Return [x, y] of the center of cell containing provided text 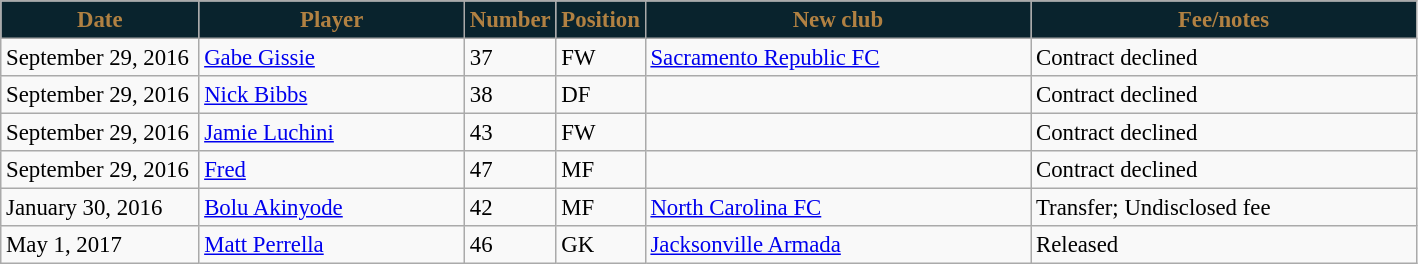
38 [510, 95]
January 30, 2016 [100, 208]
46 [510, 245]
37 [510, 58]
Fee/notes [1224, 20]
Jamie Luchini [332, 133]
DF [600, 95]
Player [332, 20]
Gabe Gissie [332, 58]
Nick Bibbs [332, 95]
42 [510, 208]
47 [510, 170]
Jacksonville Armada [838, 245]
Number [510, 20]
Matt Perrella [332, 245]
Date [100, 20]
Transfer; Undisclosed fee [1224, 208]
Fred [332, 170]
GK [600, 245]
Released [1224, 245]
North Carolina FC [838, 208]
43 [510, 133]
Sacramento Republic FC [838, 58]
Position [600, 20]
Bolu Akinyode [332, 208]
May 1, 2017 [100, 245]
New club [838, 20]
